Locate the cell with the specified text and output its (X, Y) center coordinate. 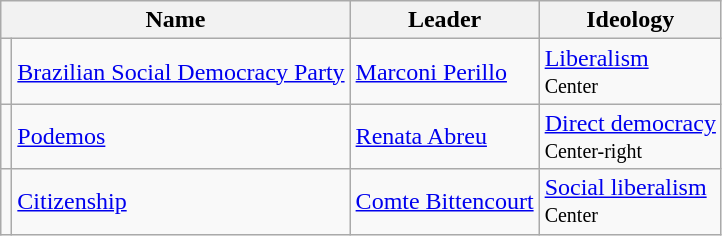
Brazilian Social Democracy Party (181, 72)
Leader (444, 20)
Ideology (630, 20)
Name (176, 20)
Renata Abreu (444, 136)
LiberalismCenter (630, 72)
Social liberalismCenter (630, 202)
Comte Bittencourt (444, 202)
Direct democracyCenter-right (630, 136)
Marconi Perillo (444, 72)
Podemos (181, 136)
Citizenship (181, 202)
